For the text-containing cell, return its midpoint in [x, y] coordinate format. 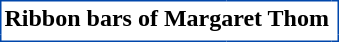
Ribbon bars of Margaret Thom [166, 18]
